Output the (x, y) coordinate of the center of the cell containing the given text.  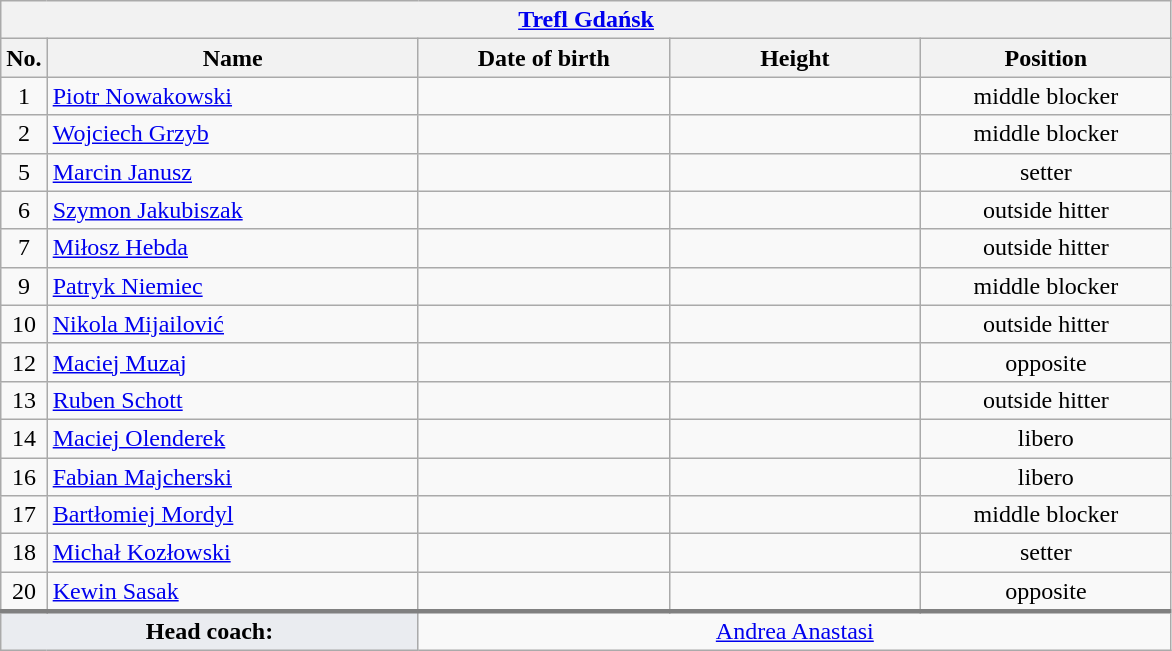
Name (232, 58)
Andrea Anastasi (794, 631)
Nikola Mijailović (232, 324)
12 (24, 362)
Height (794, 58)
5 (24, 172)
Szymon Jakubiszak (232, 210)
Michał Kozłowski (232, 553)
Date of birth (544, 58)
Kewin Sasak (232, 592)
Miłosz Hebda (232, 248)
No. (24, 58)
2 (24, 134)
Head coach: (210, 631)
Marcin Janusz (232, 172)
Maciej Muzaj (232, 362)
13 (24, 400)
Wojciech Grzyb (232, 134)
7 (24, 248)
6 (24, 210)
9 (24, 286)
Trefl Gdańsk (586, 20)
20 (24, 592)
Patryk Niemiec (232, 286)
Position (1046, 58)
10 (24, 324)
Fabian Majcherski (232, 477)
Ruben Schott (232, 400)
Bartłomiej Mordyl (232, 515)
16 (24, 477)
1 (24, 96)
18 (24, 553)
Maciej Olenderek (232, 438)
14 (24, 438)
17 (24, 515)
Piotr Nowakowski (232, 96)
